Find where the given text appears and provide that cell's center as (X, Y) coordinate. 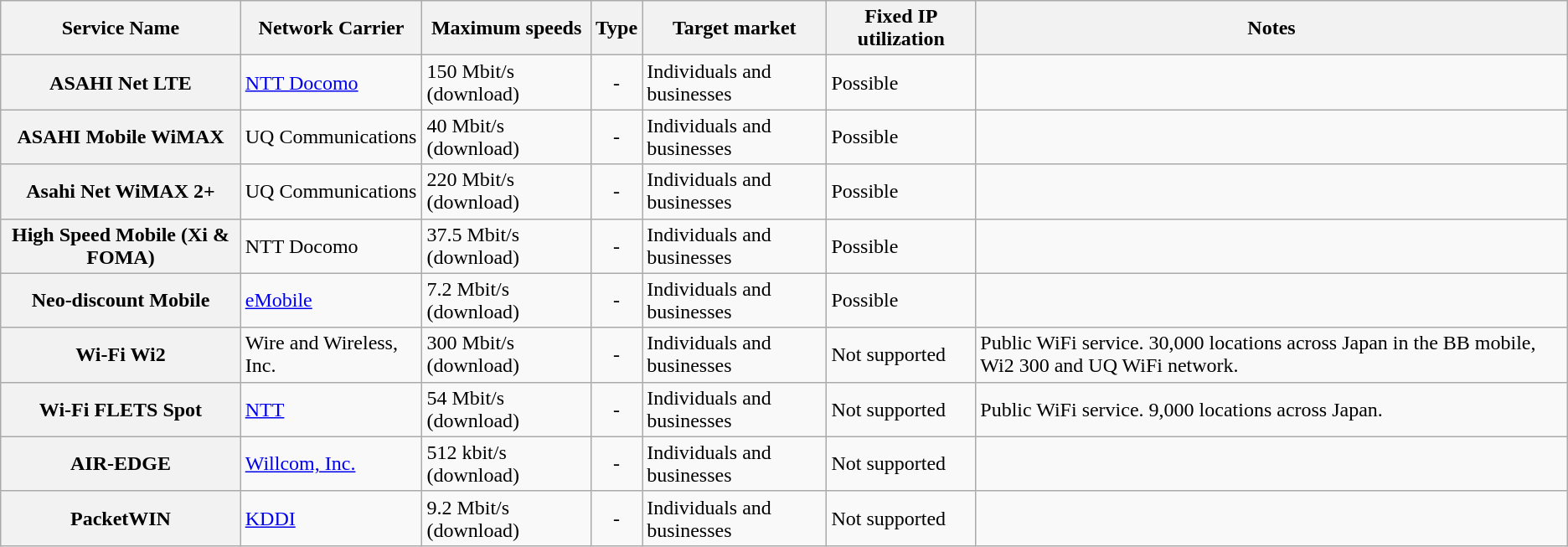
High Speed Mobile (Xi & FOMA) (121, 246)
Public WiFi service. 30,000 locations across Japan in the BB mobile, Wi2 300 and UQ WiFi network. (1271, 355)
Target market (735, 28)
Asahi Net WiMAX 2+ (121, 191)
Maximum speeds (506, 28)
7.2 Mbit/s (download) (506, 300)
Neo-discount Mobile (121, 300)
NTT (332, 409)
Willcom, Inc. (332, 464)
KDDI (332, 518)
Wire and Wireless, Inc. (332, 355)
300 Mbit/s (download) (506, 355)
ASAHI Mobile WiMAX (121, 137)
ASAHI Net LTE (121, 82)
Fixed IP utilization (901, 28)
40 Mbit/s (download) (506, 137)
eMobile (332, 300)
220 Mbit/s (download) (506, 191)
512 kbit/s (download) (506, 464)
9.2 Mbit/s (download) (506, 518)
150 Mbit/s (download) (506, 82)
Network Carrier (332, 28)
Wi-Fi FLETS Spot (121, 409)
PacketWIN (121, 518)
AIR-EDGE (121, 464)
Type (616, 28)
Wi-Fi Wi2 (121, 355)
Service Name (121, 28)
Public WiFi service. 9,000 locations across Japan. (1271, 409)
54 Mbit/s (download) (506, 409)
Notes (1271, 28)
37.5 Mbit/s (download) (506, 246)
